Return the [X, Y] coordinate for the center point of the cell that contains the specified text.  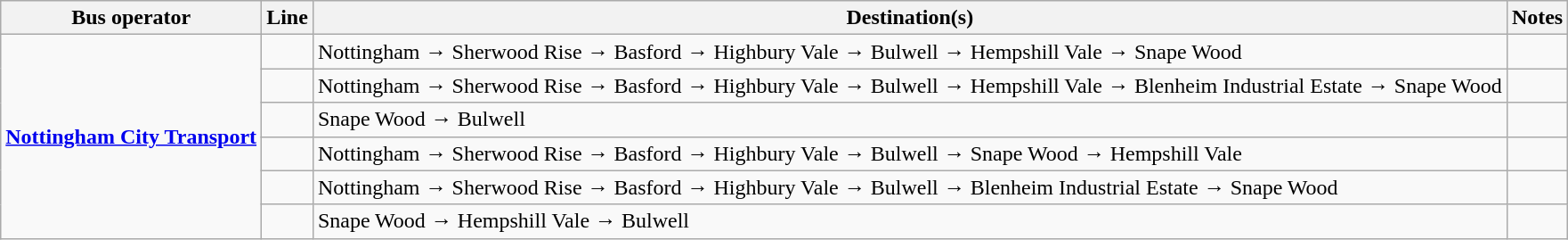
Nottingham → Sherwood Rise → Basford → Highbury Vale → Bulwell → Hempshill Vale → Blenheim Industrial Estate → Snape Wood [910, 86]
Line [288, 18]
Nottingham City Transport [132, 137]
Snape Wood → Hempshill Vale → Bulwell [910, 221]
Bus operator [132, 18]
Destination(s) [910, 18]
Nottingham → Sherwood Rise → Basford → Highbury Vale → Bulwell → Hempshill Vale → Snape Wood [910, 52]
Nottingham → Sherwood Rise → Basford → Highbury Vale → Bulwell → Snape Wood → Hempshill Vale [910, 153]
Nottingham → Sherwood Rise → Basford → Highbury Vale → Bulwell → Blenheim Industrial Estate → Snape Wood [910, 187]
Snape Wood → Bulwell [910, 120]
Notes [1537, 18]
